Extract the (x, y) coordinate from the center of the cell holding the provided text.  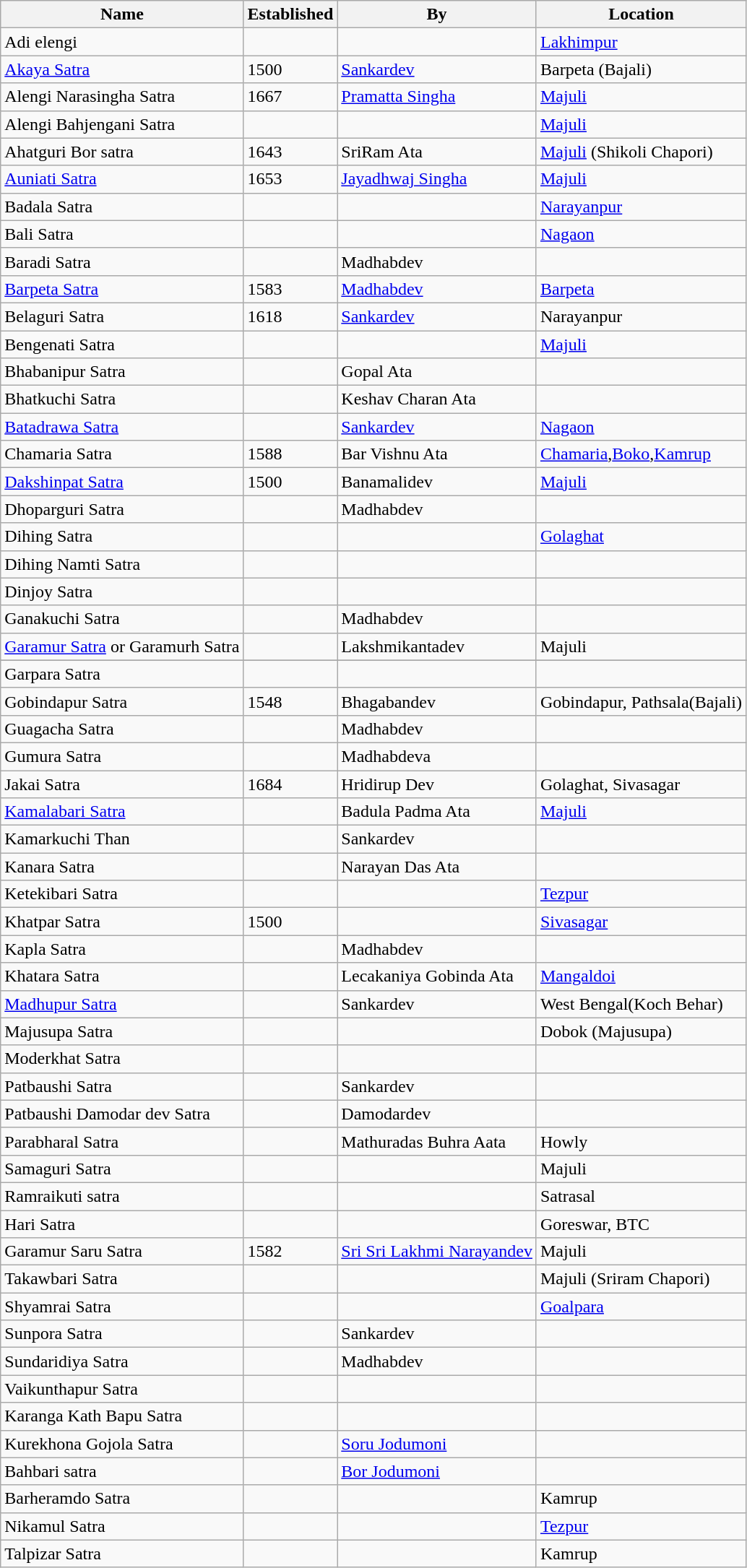
Garpara Satra (122, 674)
Bor Jodumoni (437, 1471)
Dihing Satra (122, 537)
Goreswar, BTC (641, 1224)
Damodardev (437, 1114)
Pramatta Singha (437, 97)
Nikamul Satra (122, 1526)
Vaikunthapur Satra (122, 1389)
1653 (290, 179)
Majuli (Shikoli Chapori) (641, 152)
Bhatkuchi Satra (122, 399)
Hari Satra (122, 1224)
Ganakuchi Satra (122, 619)
Soru Jodumoni (437, 1444)
Barpeta Satra (122, 289)
1618 (290, 316)
1684 (290, 784)
Garamur Saru Satra (122, 1252)
Bahbari satra (122, 1471)
Baradi Satra (122, 261)
Gumura Satra (122, 756)
Dhoparguri Satra (122, 509)
Akaya Satra (122, 69)
1667 (290, 97)
Patbaushi Satra (122, 1086)
SriRam Ata (437, 152)
Lakhimpur (641, 42)
Alengi Narasingha Satra (122, 97)
Sunpora Satra (122, 1334)
Majusupa Satra (122, 1031)
Hridirup Dev (437, 784)
Majuli (Sriram Chapori) (641, 1279)
Parabharal Satra (122, 1141)
Mathuradas Buhra Aata (437, 1141)
West Bengal(Koch Behar) (641, 1004)
Shyamrai Satra (122, 1307)
Sivasagar (641, 922)
Bali Satra (122, 234)
Goalpara (641, 1307)
Kapla Satra (122, 949)
Kanara Satra (122, 867)
Sri Sri Lakhmi Narayandev (437, 1252)
Khatpar Satra (122, 922)
Gobindapur Satra (122, 701)
Adi elengi (122, 42)
Badula Padma Ata (437, 812)
Barpeta (641, 289)
Barheramdo Satra (122, 1499)
Mangaldoi (641, 976)
Golaghat, Sivasagar (641, 784)
1583 (290, 289)
Auniati Satra (122, 179)
Dobok (Majusupa) (641, 1031)
Location (641, 14)
Belaguri Satra (122, 316)
Barpeta (Bajali) (641, 69)
Samaguri Satra (122, 1169)
Bhabanipur Satra (122, 372)
Ahatguri Bor satra (122, 152)
Karanga Kath Bapu Satra (122, 1416)
Lecakaniya Gobinda Ata (437, 976)
Ketekibari Satra (122, 894)
Chamaria,Boko,Kamrup (641, 454)
Jayadhwaj Singha (437, 179)
1588 (290, 454)
Chamaria Satra (122, 454)
Dihing Namti Satra (122, 564)
Kurekhona Gojola Satra (122, 1444)
Established (290, 14)
Khatara Satra (122, 976)
Moderkhat Satra (122, 1059)
Golaghat (641, 537)
1582 (290, 1252)
Ramraikuti satra (122, 1196)
Dinjoy Satra (122, 592)
Gopal Ata (437, 372)
By (437, 14)
Badala Satra (122, 207)
Madhabdeva (437, 756)
Guagacha Satra (122, 729)
Madhupur Satra (122, 1004)
Bar Vishnu Ata (437, 454)
1643 (290, 152)
Bhagabandev (437, 701)
Alengi Bahjengani Satra (122, 124)
Jakai Satra (122, 784)
Howly (641, 1141)
Keshav Charan Ata (437, 399)
Name (122, 14)
Sundaridiya Satra (122, 1361)
Takawbari Satra (122, 1279)
Kamarkuchi Than (122, 839)
Satrasal (641, 1196)
Garamur Satra or Garamurh Satra (122, 646)
Gobindapur, Pathsala(Bajali) (641, 701)
Batadrawa Satra (122, 427)
Lakshmikantadev (437, 646)
Narayan Das Ata (437, 867)
Kamalabari Satra (122, 812)
Talpizar Satra (122, 1554)
Bengenati Satra (122, 345)
Dakshinpat Satra (122, 482)
Banamalidev (437, 482)
Patbaushi Damodar dev Satra (122, 1114)
1548 (290, 701)
